Find where the given text appears and provide that cell's center as (X, Y) coordinate. 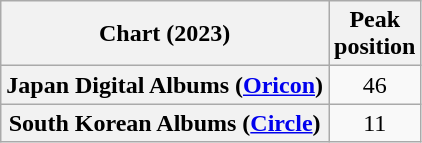
Japan Digital Albums (Oricon) (165, 85)
Chart (2023) (165, 34)
South Korean Albums (Circle) (165, 123)
Peakposition (375, 34)
46 (375, 85)
11 (375, 123)
